Locate the cell with the specified text and output its [X, Y] center coordinate. 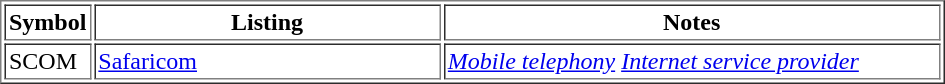
Mobile telephony Internet service provider [691, 62]
Symbol [47, 22]
SCOM [47, 62]
Listing [267, 22]
Safaricom [267, 62]
Notes [691, 22]
